For the text-containing cell, return its midpoint in (x, y) coordinate format. 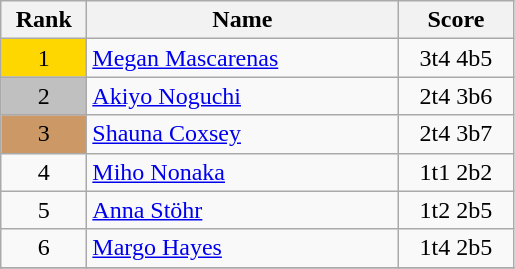
3 (44, 134)
Anna Stöhr (242, 210)
4 (44, 172)
2t4 3b6 (456, 96)
2t4 3b7 (456, 134)
1t4 2b5 (456, 248)
5 (44, 210)
Akiyo Noguchi (242, 96)
6 (44, 248)
1t2 2b5 (456, 210)
2 (44, 96)
Name (242, 20)
1t1 2b2 (456, 172)
Rank (44, 20)
1 (44, 58)
Shauna Coxsey (242, 134)
3t4 4b5 (456, 58)
Megan Mascarenas (242, 58)
Miho Nonaka (242, 172)
Margo Hayes (242, 248)
Score (456, 20)
